Identify which cell holds the provided text, then report its (x, y) central coordinate. 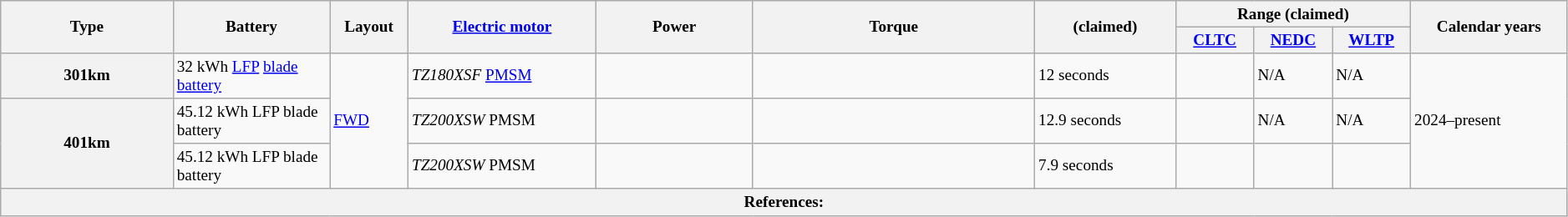
Range (claimed) (1293, 14)
Type (87, 27)
32 kWh LFP blade battery (251, 76)
2024–present (1489, 121)
Electric motor (501, 27)
Power (674, 27)
(claimed) (1106, 27)
References: (784, 202)
Layout (369, 27)
FWD (369, 121)
CLTC (1215, 40)
12 seconds (1106, 76)
Calendar years (1489, 27)
7.9 seconds (1106, 166)
401km (87, 144)
TZ180XSF PMSM (501, 76)
Battery (251, 27)
NEDC (1293, 40)
12.9 seconds (1106, 121)
WLTP (1372, 40)
Torque (894, 27)
301km (87, 76)
